Capture the cell that displays the provided text and extract its (X, Y) central coordinate. 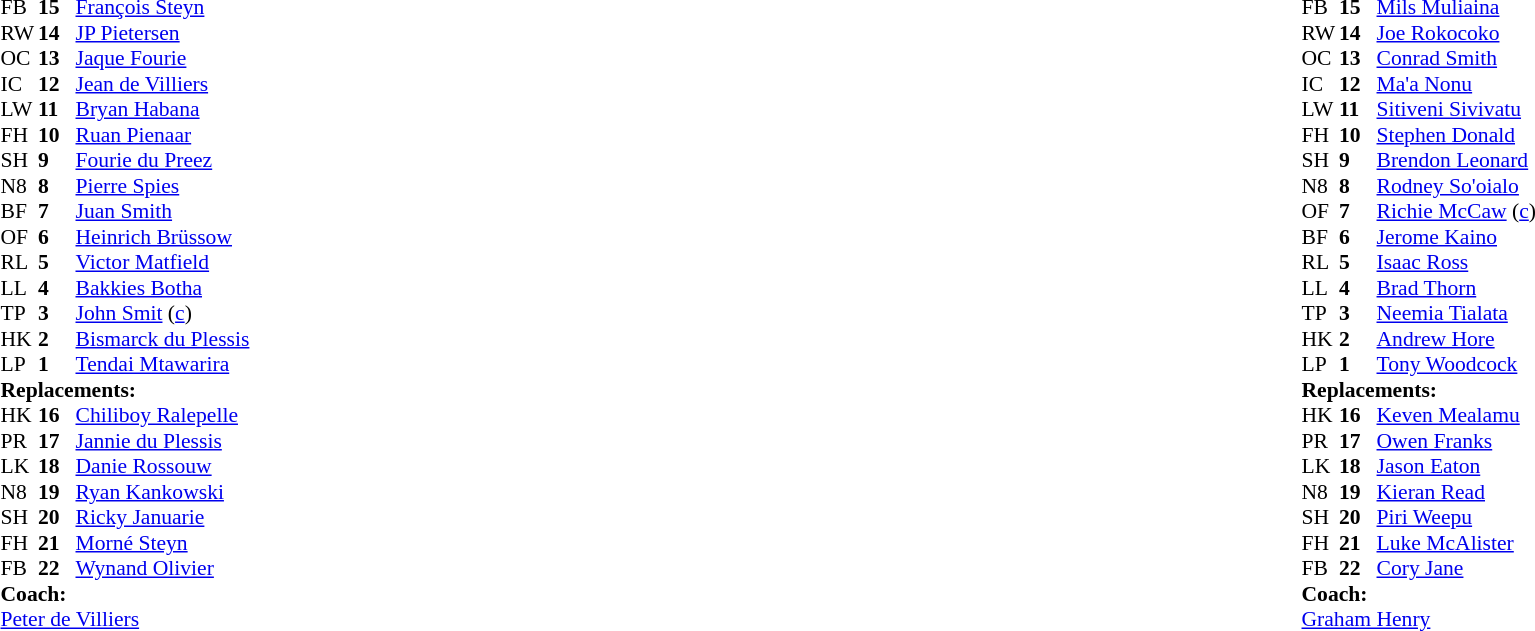
Morné Steyn (163, 543)
Replacements: (124, 390)
Chiliboy Ralepelle (163, 415)
Victor Matfield (163, 263)
Pierre Spies (163, 186)
Juan Smith (163, 211)
Wynand Olivier (163, 569)
John Smit (c) (163, 313)
Jaque Fourie (163, 59)
Bryan Habana (163, 109)
Heinrich Brüssow (163, 237)
Danie Rossouw (163, 467)
Ricky Januarie (163, 517)
Bismarck du Plessis (163, 339)
Tendai Mtawarira (163, 365)
Ryan Kankowski (163, 492)
Fourie du Preez (163, 161)
Bakkies Botha (163, 288)
Jannie du Plessis (163, 441)
JP Pietersen (163, 33)
Coach: (124, 594)
Jean de Villiers (163, 84)
Ruan Pienaar (163, 135)
